From the cell containing the given text, extract its center point as (x, y) coordinate. 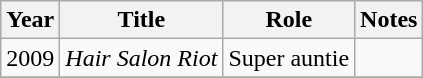
2009 (30, 58)
Super auntie (289, 58)
Role (289, 20)
Year (30, 20)
Notes (389, 20)
Hair Salon Riot (142, 58)
Title (142, 20)
